Pinpoint the cell where the given text exists, returning its (X, Y) midpoint coordinate. 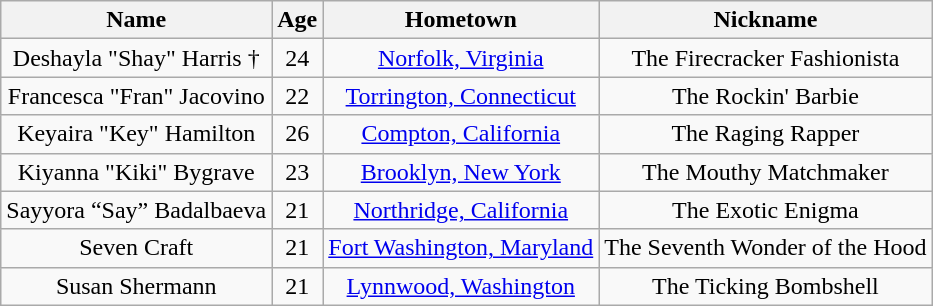
26 (298, 134)
Seven Craft (136, 248)
Norfolk, Virginia (461, 58)
The Rockin' Barbie (766, 96)
22 (298, 96)
Francesca "Fran" Jacovino (136, 96)
Torrington, Connecticut (461, 96)
The Firecracker Fashionista (766, 58)
The Seventh Wonder of the Hood (766, 248)
Nickname (766, 20)
Northridge, California (461, 210)
Compton, California (461, 134)
24 (298, 58)
The Exotic Enigma (766, 210)
Hometown (461, 20)
Kiyanna "Kiki" Bygrave (136, 172)
Deshayla "Shay" Harris † (136, 58)
The Ticking Bombshell (766, 286)
The Raging Rapper (766, 134)
23 (298, 172)
The Mouthy Matchmaker (766, 172)
Sayyora “Say” Badalbaeva (136, 210)
Lynnwood, Washington (461, 286)
Age (298, 20)
Susan Shermann (136, 286)
Brooklyn, New York (461, 172)
Name (136, 20)
Fort Washington, Maryland (461, 248)
Keyaira "Key" Hamilton (136, 134)
